From the cell containing the given text, extract its center point as (X, Y) coordinate. 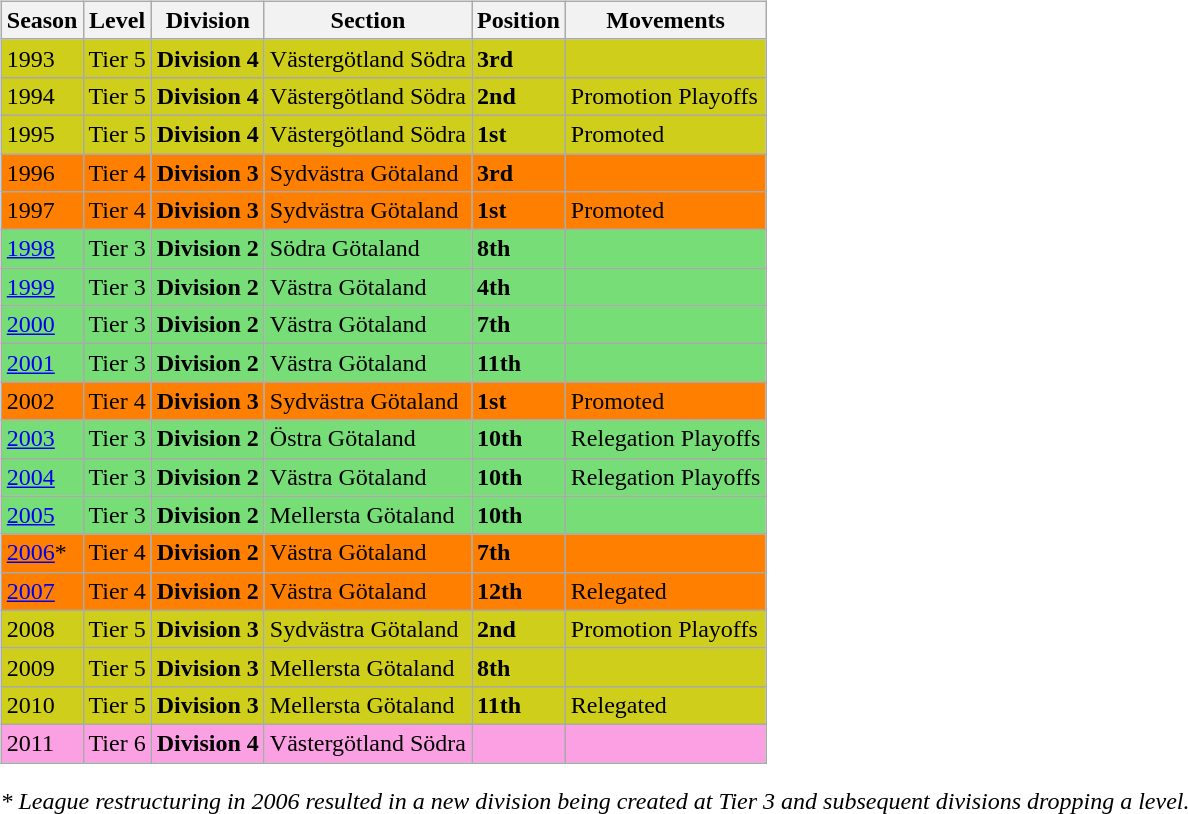
Section (368, 20)
1997 (42, 211)
2006* (42, 553)
1995 (42, 134)
2002 (42, 401)
1994 (42, 96)
2003 (42, 439)
Season (42, 20)
2005 (42, 515)
2001 (42, 363)
Östra Götaland (368, 439)
1999 (42, 287)
2000 (42, 325)
2011 (42, 743)
2009 (42, 667)
2010 (42, 705)
1996 (42, 173)
2008 (42, 629)
Movements (666, 20)
Position (519, 20)
Level (117, 20)
1998 (42, 249)
2007 (42, 591)
4th (519, 287)
Division (208, 20)
Tier 6 (117, 743)
2004 (42, 477)
1993 (42, 58)
Södra Götaland (368, 249)
12th (519, 591)
